For the text-containing cell, return its midpoint in (x, y) coordinate format. 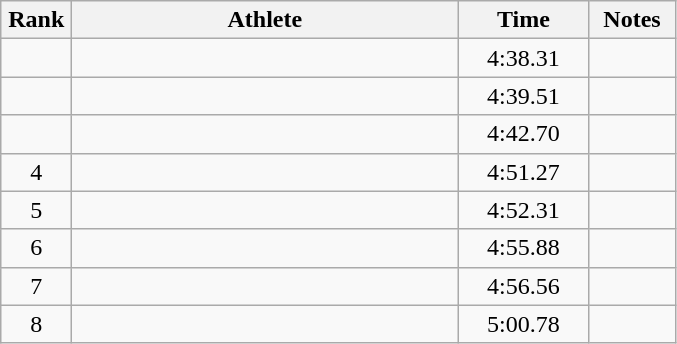
5 (36, 210)
8 (36, 324)
4:38.31 (524, 58)
Time (524, 20)
4:56.56 (524, 286)
Notes (632, 20)
7 (36, 286)
Rank (36, 20)
6 (36, 248)
5:00.78 (524, 324)
4:42.70 (524, 134)
4:51.27 (524, 172)
4:39.51 (524, 96)
4:55.88 (524, 248)
4:52.31 (524, 210)
4 (36, 172)
Athlete (265, 20)
